Locate the cell with the specified text and output its [X, Y] center coordinate. 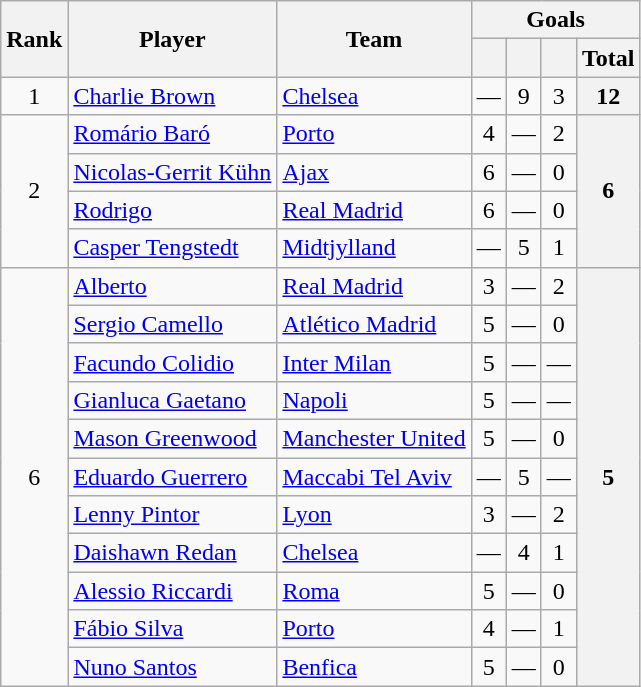
Goals [556, 20]
Rank [34, 39]
Alberto [172, 286]
Mason Greenwood [172, 438]
Team [374, 39]
Facundo Colidio [172, 362]
Roma [374, 591]
Nuno Santos [172, 667]
Benfica [374, 667]
Sergio Camello [172, 324]
Gianluca Gaetano [172, 400]
12 [608, 96]
Fábio Silva [172, 629]
Manchester United [374, 438]
Charlie Brown [172, 96]
Alessio Riccardi [172, 591]
Eduardo Guerrero [172, 477]
Player [172, 39]
Lenny Pintor [172, 515]
Casper Tengstedt [172, 248]
9 [524, 96]
Maccabi Tel Aviv [374, 477]
Daishawn Redan [172, 553]
Rodrigo [172, 210]
Napoli [374, 400]
Inter Milan [374, 362]
Lyon [374, 515]
Romário Baró [172, 134]
Ajax [374, 172]
Midtjylland [374, 248]
Total [608, 58]
Atlético Madrid [374, 324]
Nicolas-Gerrit Kühn [172, 172]
